Detect which cell encompasses the target text, then output its [X, Y] center coordinate. 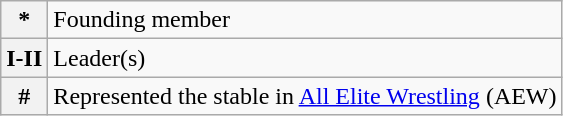
* [24, 20]
# [24, 96]
Leader(s) [305, 58]
Represented the stable in All Elite Wrestling (AEW) [305, 96]
I-II [24, 58]
Founding member [305, 20]
